Return the [x, y] coordinate for the center point of the cell that contains the specified text.  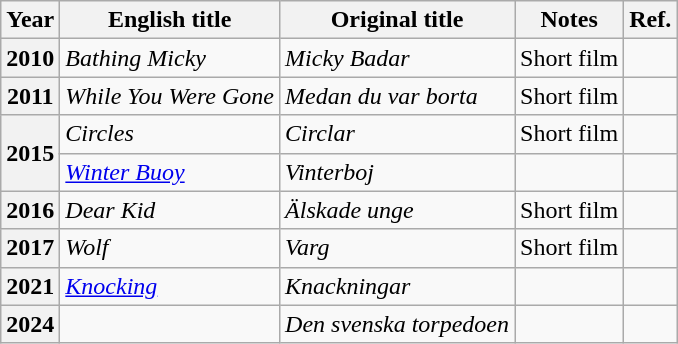
Bathing Micky [170, 58]
Wolf [170, 248]
Medan du var borta [398, 96]
Circlar [398, 134]
Circles [170, 134]
Notes [570, 20]
2024 [30, 324]
2016 [30, 210]
Den svenska torpedoen [398, 324]
2017 [30, 248]
2021 [30, 286]
Knackningar [398, 286]
Knocking [170, 286]
2015 [30, 153]
Original title [398, 20]
Dear Kid [170, 210]
Winter Buoy [170, 172]
2010 [30, 58]
Year [30, 20]
2011 [30, 96]
Varg [398, 248]
While You Were Gone [170, 96]
Ref. [650, 20]
Älskade unge [398, 210]
English title [170, 20]
Micky Badar [398, 58]
Vinterboj [398, 172]
